Pinpoint the cell where the given text exists, returning its (x, y) midpoint coordinate. 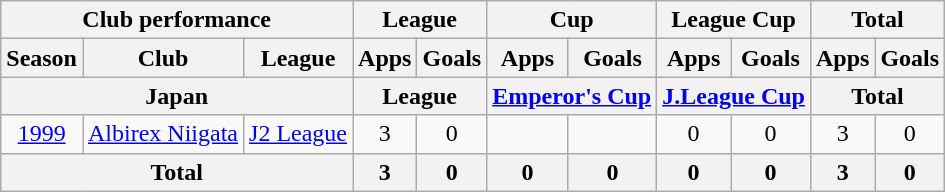
Club (162, 58)
Cup (572, 20)
J.League Cup (734, 96)
Japan (177, 96)
1999 (42, 134)
J2 League (298, 134)
League Cup (734, 20)
Albirex Niigata (162, 134)
Emperor's Cup (572, 96)
Club performance (177, 20)
Season (42, 58)
